Detect which cell encompasses the target text, then output its [X, Y] center coordinate. 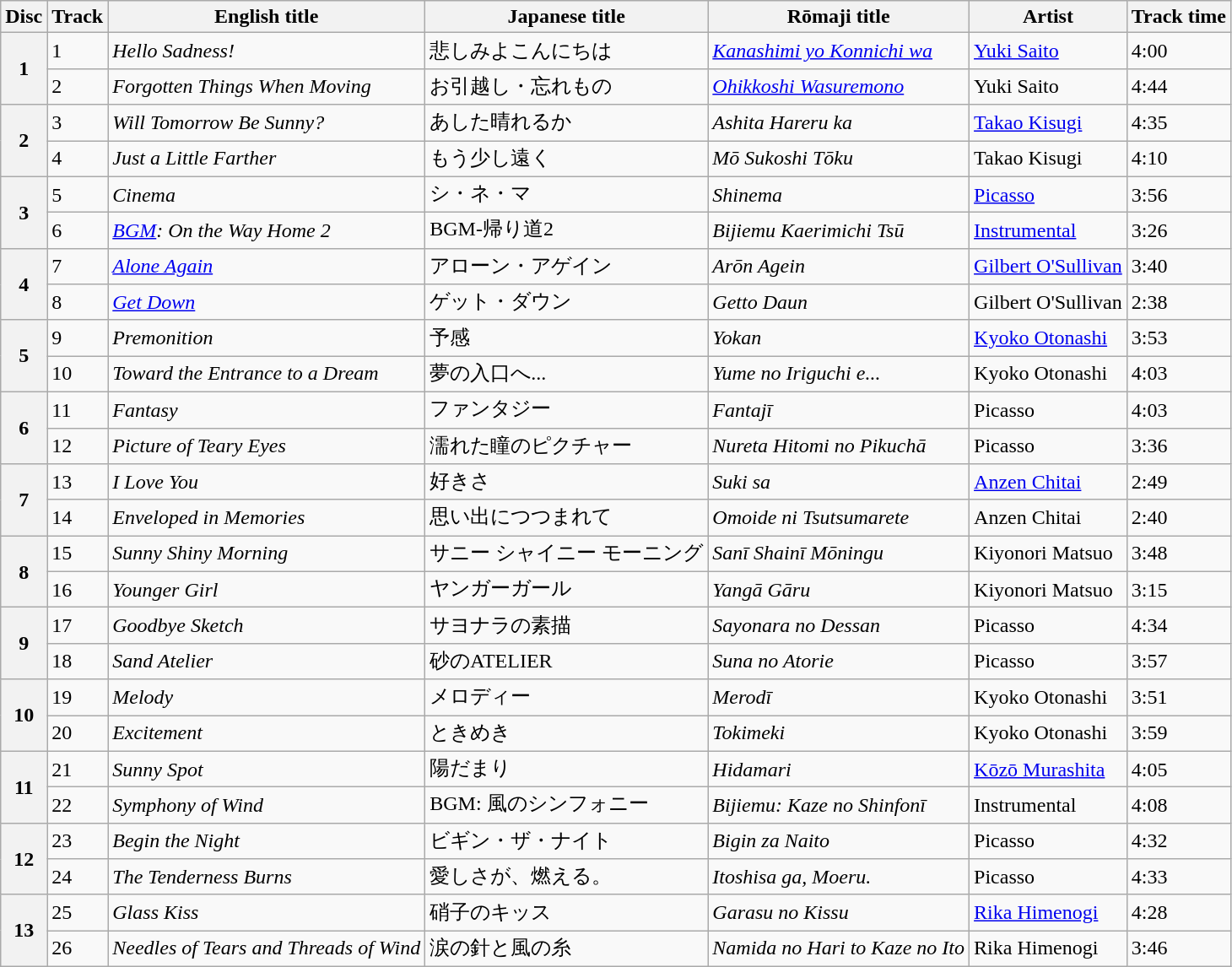
BGM: 風のシンフォニー [567, 805]
Bijiemu Kaerimichi Tsū [839, 231]
砂のATELIER [567, 662]
Get Down [267, 302]
涙の針と風の糸 [567, 948]
あした晴れるか [567, 123]
Suna no Atorie [839, 662]
21 [78, 770]
4:44 [1178, 86]
Bijiemu: Kaze no Shinfonī [839, 805]
Picture of Teary Eyes [267, 446]
お引越し・忘れもの [567, 86]
Suki sa [839, 483]
4:05 [1178, 770]
2:49 [1178, 483]
Itoshisa ga, Moeru. [839, 878]
Begin the Night [267, 840]
23 [78, 840]
Namida no Hari to Kaze no Ito [839, 948]
Hidamari [839, 770]
Mō Sukoshi Tōku [839, 159]
26 [78, 948]
Shinema [839, 194]
Younger Girl [267, 589]
Cinema [267, 194]
4:33 [1178, 878]
15 [78, 554]
I Love You [267, 483]
3:56 [1178, 194]
4:28 [1178, 913]
Ohikkoshi Wasuremono [839, 86]
18 [78, 662]
24 [78, 878]
アローン・アゲイン [567, 267]
Goodbye Sketch [267, 626]
ファンタジー [567, 410]
Needles of Tears and Threads of Wind [267, 948]
Tokimeki [839, 734]
Premonition [267, 338]
Yume no Iriguchi e... [839, 375]
Bigin za Naito [839, 840]
Artist [1048, 17]
愛しさが、燃える。 [567, 878]
シ・ネ・マ [567, 194]
Forgotten Things When Moving [267, 86]
Getto Daun [839, 302]
サヨナラの素描 [567, 626]
Sunny Spot [267, 770]
Sunny Shiny Morning [267, 554]
Merodī [839, 697]
3:40 [1178, 267]
4:35 [1178, 123]
陽だまり [567, 770]
2:38 [1178, 302]
濡れた瞳のピクチャー [567, 446]
4:00 [1178, 51]
悲しみよこんにちは [567, 51]
4:34 [1178, 626]
Arōn Agein [839, 267]
思い出につつまれて [567, 518]
19 [78, 697]
夢の入口へ... [567, 375]
もう少し遠く [567, 159]
Enveloped in Memories [267, 518]
4:32 [1178, 840]
English title [267, 17]
サニー シャイニー モーニング [567, 554]
Japanese title [567, 17]
Just a Little Farther [267, 159]
Sayonara no Dessan [839, 626]
Rōmaji title [839, 17]
3:48 [1178, 554]
3:59 [1178, 734]
4:08 [1178, 805]
Glass Kiss [267, 913]
Yangā Gāru [839, 589]
16 [78, 589]
Kanashimi yo Konnichi wa [839, 51]
3:36 [1178, 446]
Ashita Hareru ka [839, 123]
Melody [267, 697]
ビギン・ザ・ナイト [567, 840]
Kōzō Murashita [1048, 770]
予感 [567, 338]
Sand Atelier [267, 662]
4:10 [1178, 159]
Hello Sadness! [267, 51]
Symphony of Wind [267, 805]
Fantajī [839, 410]
ときめき [567, 734]
好きさ [567, 483]
3:46 [1178, 948]
22 [78, 805]
2:40 [1178, 518]
Sanī Shainī Mōningu [839, 554]
Toward the Entrance to a Dream [267, 375]
Track [78, 17]
Excitement [267, 734]
Omoide ni Tsutsumarete [839, 518]
17 [78, 626]
ゲット・ダウン [567, 302]
BGM: On the Way Home 2 [267, 231]
硝子のキッス [567, 913]
3:53 [1178, 338]
3:57 [1178, 662]
BGM-帰り道2 [567, 231]
Alone Again [267, 267]
Track time [1178, 17]
Disc [24, 17]
Yokan [839, 338]
Nureta Hitomi no Pikuchā [839, 446]
Fantasy [267, 410]
Will Tomorrow Be Sunny? [267, 123]
The Tenderness Burns [267, 878]
3:15 [1178, 589]
25 [78, 913]
ヤンガーガール [567, 589]
14 [78, 518]
20 [78, 734]
3:51 [1178, 697]
メロディー [567, 697]
Garasu no Kissu [839, 913]
3:26 [1178, 231]
